From the cell containing the given text, extract its center point as (X, Y) coordinate. 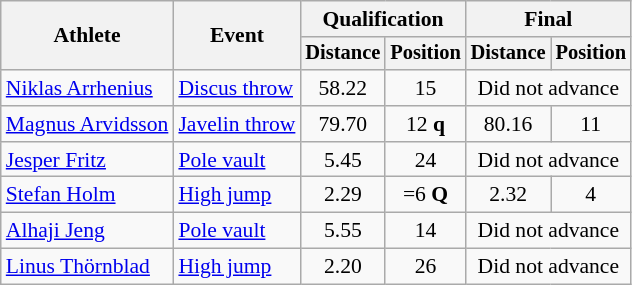
Athlete (88, 36)
12 q (425, 124)
2.32 (508, 195)
15 (425, 88)
Stefan Holm (88, 195)
5.55 (342, 231)
14 (425, 231)
2.29 (342, 195)
Magnus Arvidsson (88, 124)
=6 Q (425, 195)
Linus Thörnblad (88, 267)
26 (425, 267)
11 (591, 124)
80.16 (508, 124)
Niklas Arrhenius (88, 88)
58.22 (342, 88)
Final (548, 19)
2.20 (342, 267)
Javelin throw (236, 124)
Qualification (382, 19)
Jesper Fritz (88, 160)
79.70 (342, 124)
Alhaji Jeng (88, 231)
24 (425, 160)
4 (591, 195)
Discus throw (236, 88)
Event (236, 36)
5.45 (342, 160)
